Output the [x, y] coordinate of the center of the cell containing the given text.  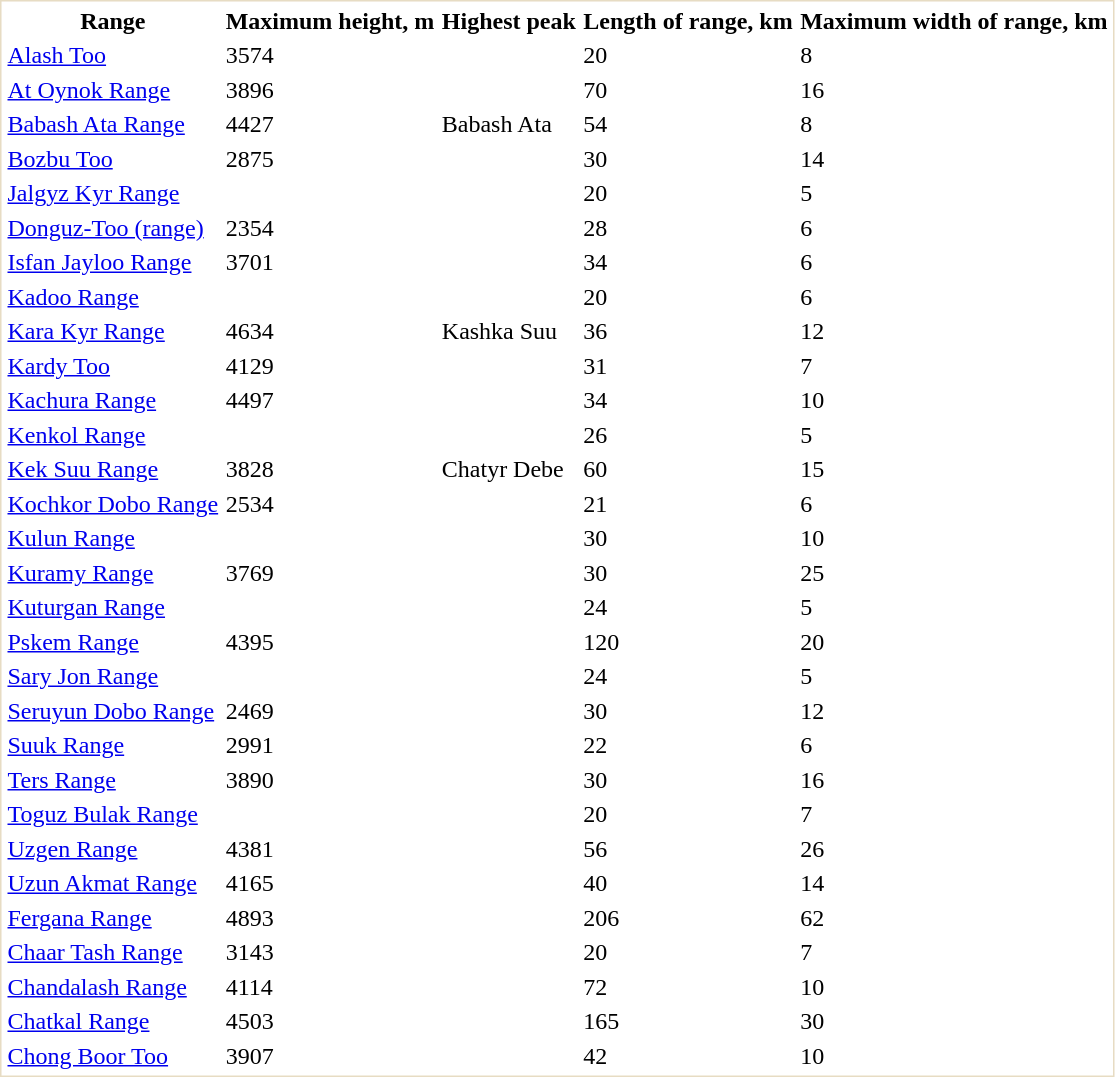
22 [688, 745]
Length of range, km [688, 21]
120 [688, 642]
72 [688, 987]
2469 [330, 711]
4381 [330, 849]
Ters Range [113, 780]
Chatkal Range [113, 1021]
Range [113, 21]
Alash Too [113, 55]
Kenkol Range [113, 435]
At Oynok Range [113, 90]
Chandalash Range [113, 987]
60 [688, 469]
Kachura Range [113, 401]
15 [954, 469]
Kochkor Dobo Range [113, 504]
Kadoo Range [113, 297]
4114 [330, 987]
2875 [330, 159]
Jalgyz Kyr Range [113, 193]
Isfan Jayloo Range [113, 263]
36 [688, 331]
Kashka Suu [508, 331]
4129 [330, 366]
3896 [330, 90]
Maximum width of range, km [954, 21]
Babash Ata [508, 125]
4503 [330, 1021]
Highest peak [508, 21]
Bozbu Too [113, 159]
Chatyr Debe [508, 469]
Kek Suu Range [113, 469]
4893 [330, 918]
3701 [330, 263]
Pskem Range [113, 642]
3143 [330, 953]
3574 [330, 55]
3769 [330, 573]
Seruyun Dobo Range [113, 711]
3907 [330, 1056]
165 [688, 1021]
2354 [330, 228]
21 [688, 504]
4634 [330, 331]
Donguz-Too (range) [113, 228]
4395 [330, 642]
Chaar Tash Range [113, 953]
4165 [330, 883]
2534 [330, 504]
Babash Ata Range [113, 125]
28 [688, 228]
Kardy Too [113, 366]
54 [688, 125]
42 [688, 1056]
56 [688, 849]
Maximum height, m [330, 21]
2991 [330, 745]
4497 [330, 401]
40 [688, 883]
Toguz Bulak Range [113, 815]
Kuramy Range [113, 573]
Suuk Range [113, 745]
Chong Boor Too [113, 1056]
25 [954, 573]
31 [688, 366]
Sary Jon Range [113, 677]
Kulun Range [113, 539]
206 [688, 918]
70 [688, 90]
3890 [330, 780]
Kara Kyr Range [113, 331]
62 [954, 918]
4427 [330, 125]
Uzgen Range [113, 849]
Kuturgan Range [113, 607]
Uzun Akmat Range [113, 883]
Fergana Range [113, 918]
3828 [330, 469]
